Return the [x, y] coordinate for the center point of the cell that contains the specified text.  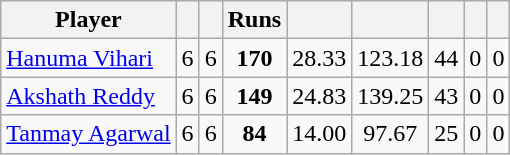
84 [254, 134]
139.25 [390, 96]
97.67 [390, 134]
Akshath Reddy [88, 96]
170 [254, 58]
149 [254, 96]
14.00 [320, 134]
Player [88, 20]
28.33 [320, 58]
25 [446, 134]
44 [446, 58]
Runs [254, 20]
Hanuma Vihari [88, 58]
43 [446, 96]
Tanmay Agarwal [88, 134]
123.18 [390, 58]
24.83 [320, 96]
